Pinpoint the cell where the given text exists, returning its (X, Y) midpoint coordinate. 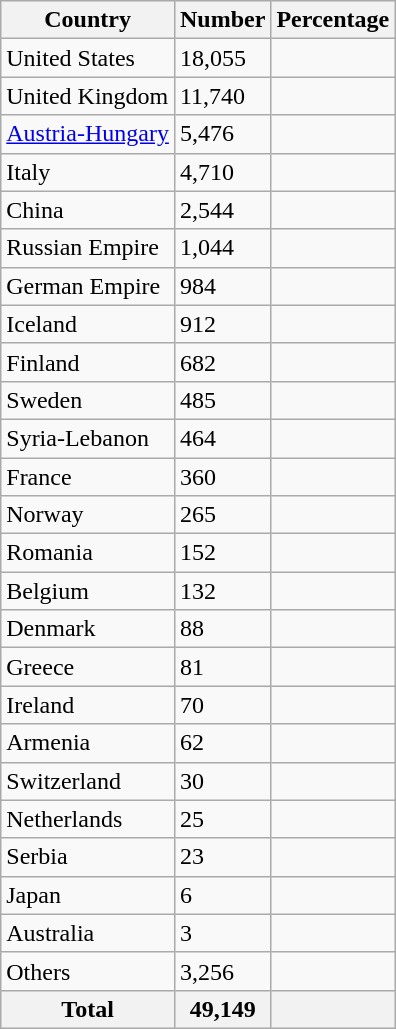
11,740 (222, 96)
Syria-Lebanon (88, 438)
912 (222, 324)
Ireland (88, 705)
Greece (88, 667)
Others (88, 971)
5,476 (222, 134)
485 (222, 400)
70 (222, 705)
464 (222, 438)
6 (222, 895)
China (88, 210)
Australia (88, 933)
Japan (88, 895)
18,055 (222, 58)
Finland (88, 362)
81 (222, 667)
Romania (88, 553)
25 (222, 819)
152 (222, 553)
88 (222, 629)
Number (222, 20)
Norway (88, 515)
23 (222, 857)
984 (222, 286)
265 (222, 515)
Iceland (88, 324)
2,544 (222, 210)
132 (222, 591)
Total (88, 1009)
49,149 (222, 1009)
682 (222, 362)
Netherlands (88, 819)
United States (88, 58)
Serbia (88, 857)
Percentage (333, 20)
Country (88, 20)
Armenia (88, 743)
62 (222, 743)
Belgium (88, 591)
1,044 (222, 248)
360 (222, 477)
Sweden (88, 400)
United Kingdom (88, 96)
Austria-Hungary (88, 134)
3,256 (222, 971)
3 (222, 933)
France (88, 477)
30 (222, 781)
Russian Empire (88, 248)
4,710 (222, 172)
Denmark (88, 629)
German Empire (88, 286)
Italy (88, 172)
Switzerland (88, 781)
